Extract the (x, y) coordinate from the center of the cell holding the provided text.  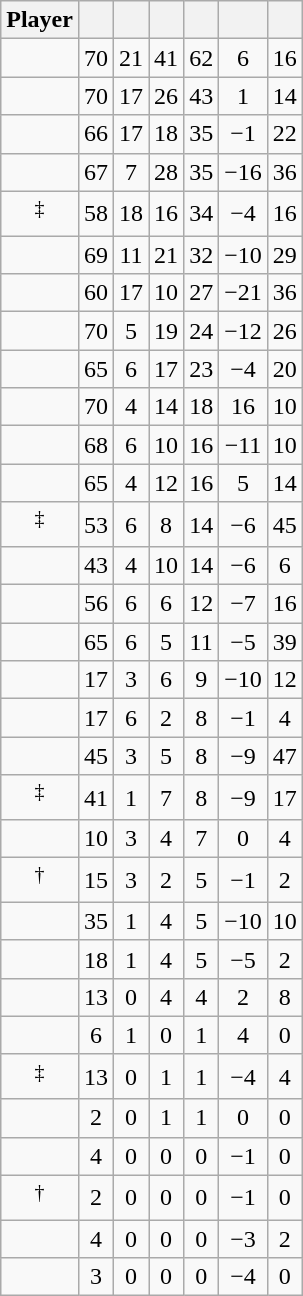
58 (96, 214)
24 (202, 331)
62 (202, 58)
20 (284, 369)
34 (202, 214)
39 (284, 642)
−3 (244, 1239)
69 (96, 255)
22 (284, 134)
32 (202, 255)
−11 (244, 445)
−16 (244, 172)
−12 (244, 331)
27 (202, 293)
23 (202, 369)
53 (96, 524)
Player (40, 20)
66 (96, 134)
67 (96, 172)
−7 (244, 604)
47 (284, 756)
28 (166, 172)
15 (96, 880)
56 (96, 604)
68 (96, 445)
29 (284, 255)
9 (202, 680)
−21 (244, 293)
60 (96, 293)
19 (166, 331)
